Output the (x, y) coordinate of the center of the cell containing the given text.  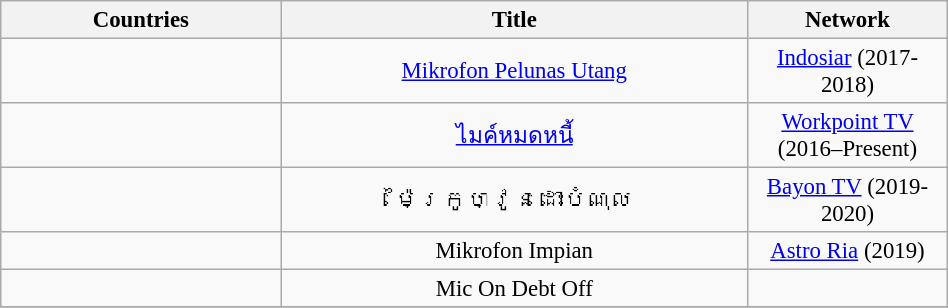
Astro Ria (2019) (848, 251)
Title (514, 20)
Bayon TV (2019-2020) (848, 200)
Workpoint TV (2016–Present) (848, 136)
Mikrofon Pelunas Utang (514, 72)
Mic On Debt Off (514, 289)
ម៉ៃក្រូហ្វូនដោះបំណុល (514, 200)
ไมค์หมดหนี้ (514, 136)
Indosiar (2017-2018) (848, 72)
Countries (141, 20)
Mikrofon Impian (514, 251)
Network (848, 20)
